From the cell containing the given text, extract its center point as [X, Y] coordinate. 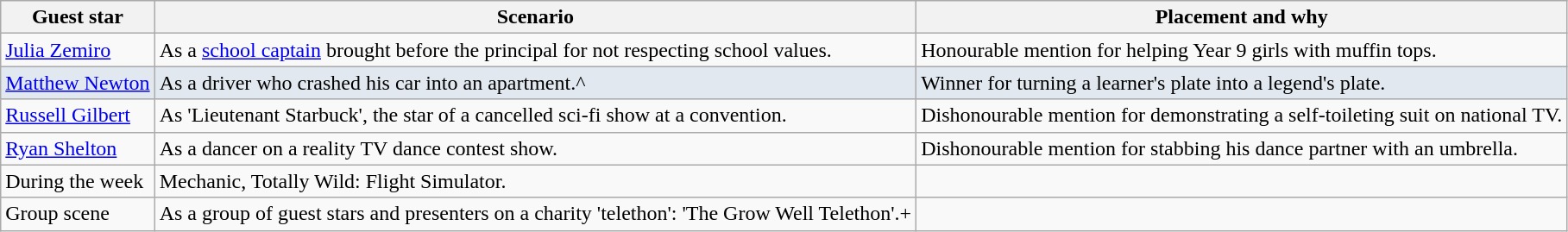
As a dancer on a reality TV dance contest show. [535, 148]
Winner for turning a learner's plate into a legend's plate. [1242, 83]
Scenario [535, 17]
Group scene [78, 214]
Guest star [78, 17]
As a group of guest stars and presenters on a charity 'telethon': 'The Grow Well Telethon'.+ [535, 214]
Mechanic, Totally Wild: Flight Simulator. [535, 181]
Julia Zemiro [78, 50]
Matthew Newton [78, 83]
As 'Lieutenant Starbuck', the star of a cancelled sci-fi show at a convention. [535, 116]
Ryan Shelton [78, 148]
As a driver who crashed his car into an apartment.^ [535, 83]
Honourable mention for helping Year 9 girls with muffin tops. [1242, 50]
Placement and why [1242, 17]
Dishonourable mention for stabbing his dance partner with an umbrella. [1242, 148]
As a school captain brought before the principal for not respecting school values. [535, 50]
During the week [78, 181]
Dishonourable mention for demonstrating a self-toileting suit on national TV. [1242, 116]
Russell Gilbert [78, 116]
